Extract the (x, y) coordinate from the center of the cell holding the provided text.  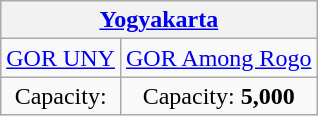
Capacity: (61, 96)
GOR UNY (61, 58)
Capacity: 5,000 (218, 96)
GOR Among Rogo (218, 58)
Yogyakarta (159, 20)
